Capture the cell that displays the provided text and extract its [X, Y] central coordinate. 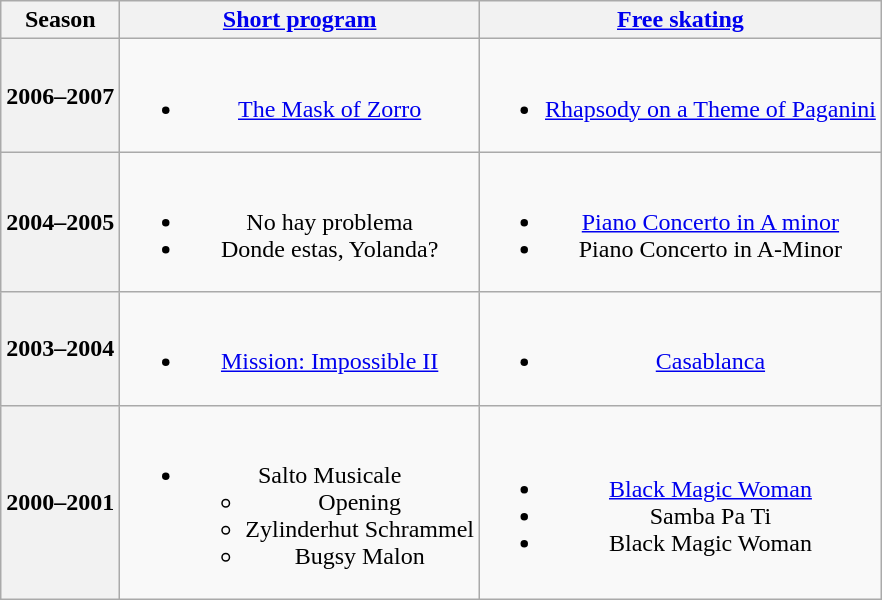
Short program [300, 20]
Free skating [680, 20]
2004–2005 [60, 222]
Season [60, 20]
Mission: Impossible II [300, 348]
Casablanca [680, 348]
2003–2004 [60, 348]
Piano Concerto in A minor Piano Concerto in A-Minor [680, 222]
The Mask of Zorro [300, 96]
2006–2007 [60, 96]
2000–2001 [60, 502]
Salto Musicale OpeningZylinderhut SchrammelBugsy Malon [300, 502]
No hay problema Donde estas, Yolanda? [300, 222]
Black Magic Woman Samba Pa Ti Black Magic Woman [680, 502]
Rhapsody on a Theme of Paganini [680, 96]
